Determine the [X, Y] coordinate at the center of the cell enclosing the given text.  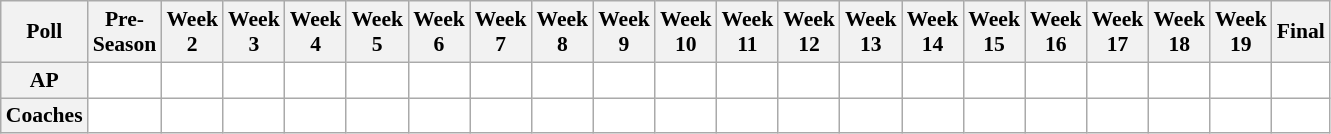
Week16 [1056, 32]
Week3 [254, 32]
Week18 [1179, 32]
Poll [44, 32]
Week10 [686, 32]
Week14 [933, 32]
Week8 [562, 32]
Week4 [316, 32]
Week12 [809, 32]
Week2 [192, 32]
Week9 [624, 32]
Week13 [871, 32]
Week5 [377, 32]
Coaches [44, 116]
Week15 [994, 32]
Week17 [1118, 32]
Week6 [439, 32]
Pre-Season [125, 32]
AP [44, 80]
Final [1301, 32]
Week7 [501, 32]
Week19 [1241, 32]
Week11 [748, 32]
